From the cell containing the given text, extract its center point as [X, Y] coordinate. 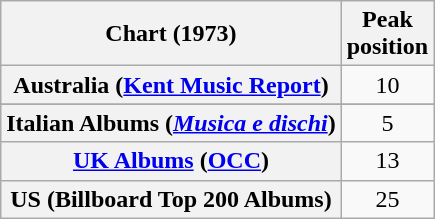
US (Billboard Top 200 Albums) [171, 199]
Peakposition [387, 34]
10 [387, 85]
Australia (Kent Music Report) [171, 85]
25 [387, 199]
Italian Albums (Musica e dischi) [171, 123]
UK Albums (OCC) [171, 161]
5 [387, 123]
13 [387, 161]
Chart (1973) [171, 34]
